Scan for the cell matching the given text and deliver its (x, y) coordinate at center. 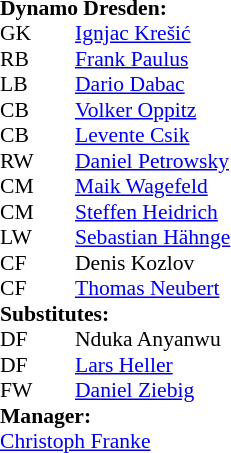
Nduka Anyanwu (152, 339)
RW (19, 161)
LB (19, 85)
RB (19, 59)
Frank Paulus (152, 59)
GK (19, 33)
FW (19, 391)
Thomas Neubert (152, 289)
Ignjac Krešić (152, 33)
Daniel Ziebig (152, 391)
Daniel Petrowsky (152, 161)
Lars Heller (152, 365)
Denis Kozlov (152, 263)
Manager: (115, 416)
LW (19, 237)
Sebastian Hähnge (152, 237)
Dario Dabac (152, 85)
Volker Oppitz (152, 110)
Levente Csik (152, 135)
Steffen Heidrich (152, 212)
Maik Wagefeld (152, 187)
Substitutes: (115, 314)
